Return (x, y) of the center of cell containing provided text 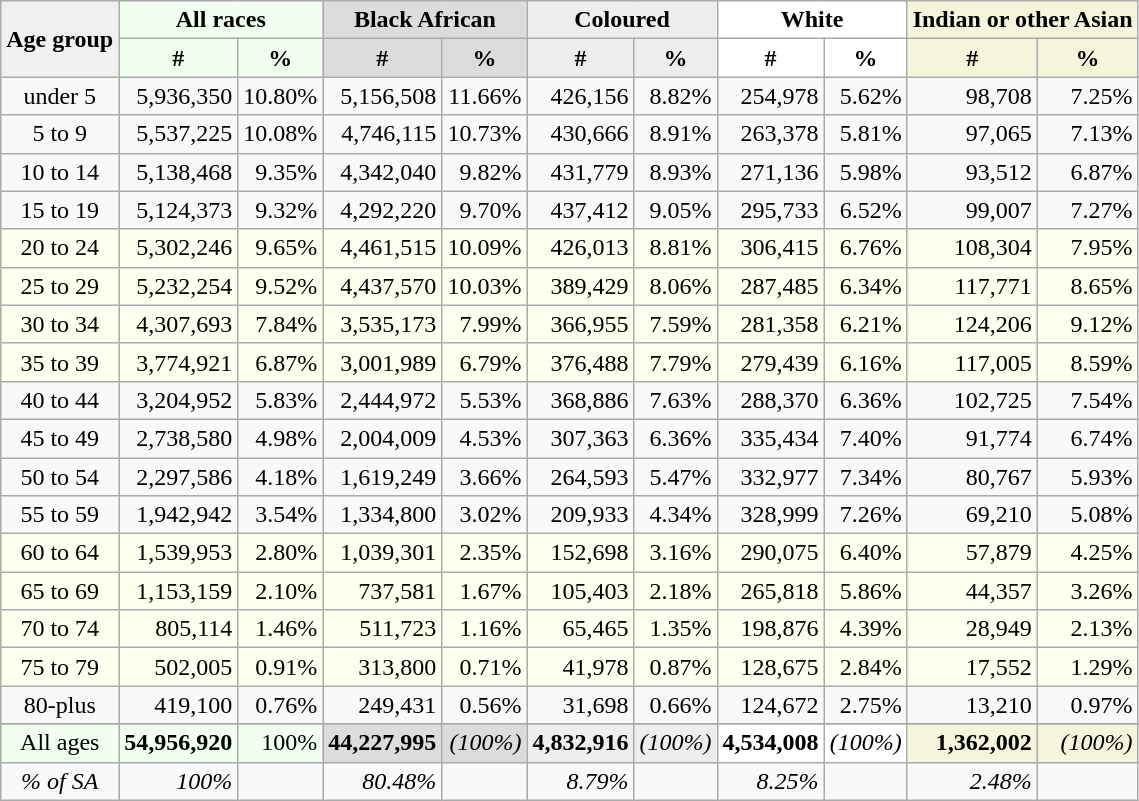
419,100 (178, 705)
44,357 (972, 591)
5.62% (866, 96)
209,933 (580, 515)
28,949 (972, 629)
279,439 (770, 362)
10.80% (280, 96)
80-plus (60, 705)
6.16% (866, 362)
4.98% (280, 438)
9.05% (676, 210)
5 to 9 (60, 134)
4.34% (676, 515)
11.66% (484, 96)
313,800 (382, 667)
3,774,921 (178, 362)
7.84% (280, 324)
1,039,301 (382, 553)
430,666 (580, 134)
1.67% (484, 591)
4,292,220 (382, 210)
99,007 (972, 210)
9.12% (1088, 324)
8.93% (676, 172)
9.35% (280, 172)
6.52% (866, 210)
117,005 (972, 362)
98,708 (972, 96)
2.48% (972, 781)
265,818 (770, 591)
1,153,159 (178, 591)
426,013 (580, 248)
10.73% (484, 134)
3.26% (1088, 591)
under 5 (60, 96)
5.86% (866, 591)
102,725 (972, 400)
7.95% (1088, 248)
5.93% (1088, 477)
2.18% (676, 591)
0.71% (484, 667)
737,581 (382, 591)
335,434 (770, 438)
307,363 (580, 438)
2.10% (280, 591)
55 to 59 (60, 515)
426,156 (580, 96)
7.99% (484, 324)
271,136 (770, 172)
6.74% (1088, 438)
437,412 (580, 210)
2.13% (1088, 629)
5.47% (676, 477)
287,485 (770, 286)
0.91% (280, 667)
7.63% (676, 400)
8.65% (1088, 286)
9.70% (484, 210)
117,771 (972, 286)
8.82% (676, 96)
4.18% (280, 477)
2.35% (484, 553)
5,302,246 (178, 248)
4,746,115 (382, 134)
1,942,942 (178, 515)
4.53% (484, 438)
4,832,916 (580, 743)
97,065 (972, 134)
8.25% (770, 781)
10.08% (280, 134)
7.34% (866, 477)
% of SA (60, 781)
1,539,953 (178, 553)
108,304 (972, 248)
389,429 (580, 286)
4,342,040 (382, 172)
502,005 (178, 667)
4,461,515 (382, 248)
4,307,693 (178, 324)
805,114 (178, 629)
3.16% (676, 553)
Age group (60, 39)
8.59% (1088, 362)
281,358 (770, 324)
2.80% (280, 553)
35 to 39 (60, 362)
10.09% (484, 248)
60 to 64 (60, 553)
4,437,570 (382, 286)
2,444,972 (382, 400)
69,210 (972, 515)
9.82% (484, 172)
54,956,920 (178, 743)
105,403 (580, 591)
1,619,249 (382, 477)
All ages (60, 743)
41,978 (580, 667)
6.40% (866, 553)
9.32% (280, 210)
3,001,989 (382, 362)
0.76% (280, 705)
0.87% (676, 667)
3,204,952 (178, 400)
10.03% (484, 286)
4.25% (1088, 553)
263,378 (770, 134)
65 to 69 (60, 591)
3.66% (484, 477)
366,955 (580, 324)
8.91% (676, 134)
198,876 (770, 629)
All races (221, 20)
8.79% (580, 781)
5,232,254 (178, 286)
7.59% (676, 324)
44,227,995 (382, 743)
80,767 (972, 477)
376,488 (580, 362)
15 to 19 (60, 210)
80.48% (382, 781)
31,698 (580, 705)
306,415 (770, 248)
511,723 (382, 629)
25 to 29 (60, 286)
8.81% (676, 248)
5.81% (866, 134)
5,124,373 (178, 210)
0.56% (484, 705)
3.02% (484, 515)
17,552 (972, 667)
9.52% (280, 286)
431,779 (580, 172)
7.79% (676, 362)
30 to 34 (60, 324)
5.83% (280, 400)
57,879 (972, 553)
7.26% (866, 515)
1.29% (1088, 667)
5,156,508 (382, 96)
5,537,225 (178, 134)
295,733 (770, 210)
5.98% (866, 172)
4.39% (866, 629)
6.34% (866, 286)
328,999 (770, 515)
3,535,173 (382, 324)
368,886 (580, 400)
288,370 (770, 400)
332,977 (770, 477)
45 to 49 (60, 438)
2,004,009 (382, 438)
4,534,008 (770, 743)
249,431 (382, 705)
1.46% (280, 629)
290,075 (770, 553)
9.65% (280, 248)
Coloured (622, 20)
91,774 (972, 438)
6.21% (866, 324)
5,138,468 (178, 172)
1.16% (484, 629)
5.53% (484, 400)
75 to 79 (60, 667)
254,978 (770, 96)
7.27% (1088, 210)
6.79% (484, 362)
5,936,350 (178, 96)
128,675 (770, 667)
5.08% (1088, 515)
124,206 (972, 324)
0.97% (1088, 705)
0.66% (676, 705)
152,698 (580, 553)
264,593 (580, 477)
2,738,580 (178, 438)
93,512 (972, 172)
8.06% (676, 286)
7.25% (1088, 96)
2,297,586 (178, 477)
1,334,800 (382, 515)
3.54% (280, 515)
7.54% (1088, 400)
7.13% (1088, 134)
124,672 (770, 705)
1,362,002 (972, 743)
7.40% (866, 438)
10 to 14 (60, 172)
1.35% (676, 629)
50 to 54 (60, 477)
6.76% (866, 248)
Black African (425, 20)
20 to 24 (60, 248)
40 to 44 (60, 400)
13,210 (972, 705)
65,465 (580, 629)
2.75% (866, 705)
White (812, 20)
Indian or other Asian (1022, 20)
2.84% (866, 667)
70 to 74 (60, 629)
